From the cell containing the given text, extract its center point as (x, y) coordinate. 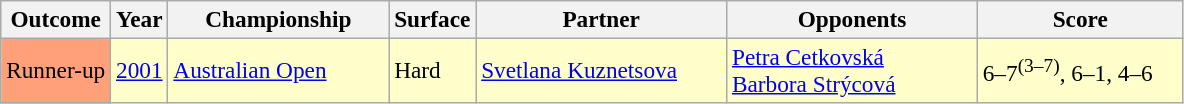
Australian Open (278, 70)
Hard (432, 70)
2001 (140, 70)
6–7(3–7), 6–1, 4–6 (1080, 70)
Year (140, 19)
Svetlana Kuznetsova (602, 70)
Partner (602, 19)
Runner-up (56, 70)
Championship (278, 19)
Surface (432, 19)
Opponents (852, 19)
Score (1080, 19)
Outcome (56, 19)
Petra Cetkovská Barbora Strýcová (852, 70)
